Detect which cell encompasses the target text, then output its [x, y] center coordinate. 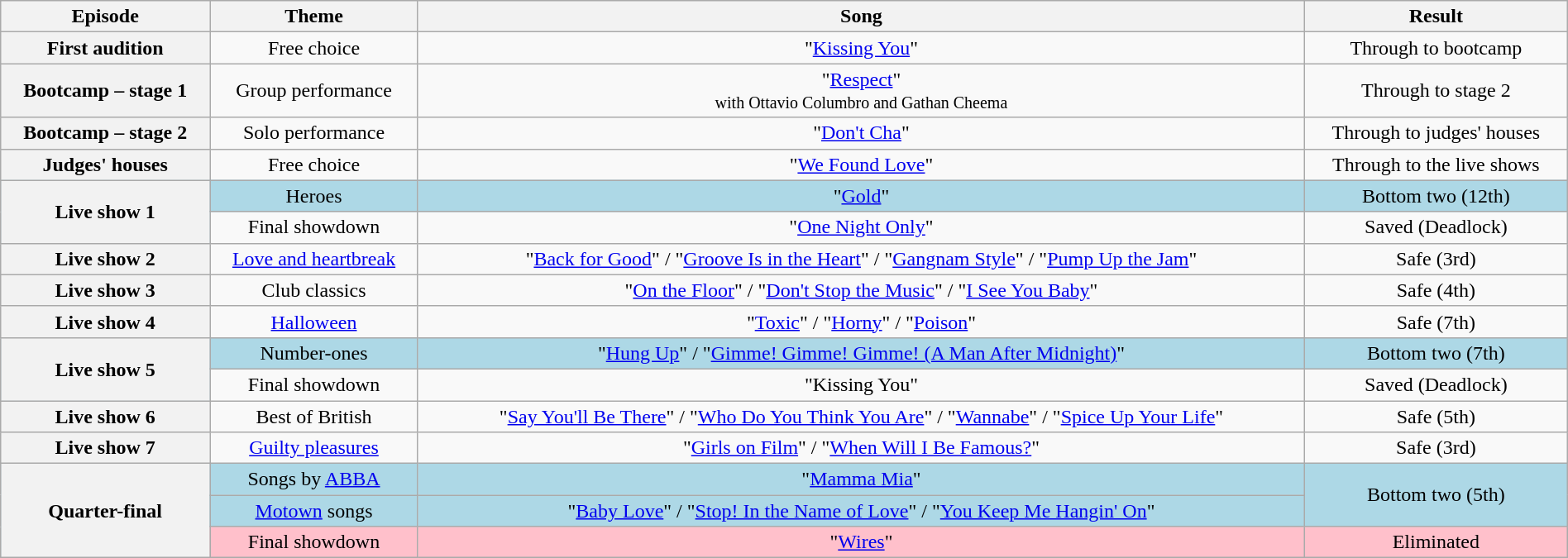
Live show 6 [106, 416]
Bottom two (7th) [1436, 353]
"Hung Up" / "Gimme! Gimme! Gimme! (A Man After Midnight)" [861, 353]
Songs by ABBA [314, 479]
Bottom two (5th) [1436, 495]
"Respect"with Ottavio Columbro and Gathan Cheema [861, 91]
"Gold" [861, 196]
Live show 3 [106, 290]
Through to stage 2 [1436, 91]
Guilty pleasures [314, 448]
Live show 2 [106, 259]
"Toxic" / "Horny" / "Poison" [861, 322]
Quarter-final [106, 511]
Through to bootcamp [1436, 48]
Bootcamp – stage 2 [106, 133]
"Mamma Mia" [861, 479]
Through to the live shows [1436, 165]
Halloween [314, 322]
Episode [106, 17]
Safe (5th) [1436, 416]
Result [1436, 17]
"Girls on Film" / "When Will I Be Famous?" [861, 448]
"On the Floor" / "Don't Stop the Music" / "I See You Baby" [861, 290]
Safe (7th) [1436, 322]
Eliminated [1436, 542]
Song [861, 17]
Theme [314, 17]
Best of British [314, 416]
Through to judges' houses [1436, 133]
"Say You'll Be There" / "Who Do You Think You Are" / "Wannabe" / "Spice Up Your Life" [861, 416]
"We Found Love" [861, 165]
Live show 1 [106, 212]
"Back for Good" / "Groove Is in the Heart" / "Gangnam Style" / "Pump Up the Jam" [861, 259]
"Don't Cha" [861, 133]
Solo performance [314, 133]
Love and heartbreak [314, 259]
Safe (4th) [1436, 290]
Judges' houses [106, 165]
"Baby Love" / "Stop! In the Name of Love" / "You Keep Me Hangin' On" [861, 511]
Group performance [314, 91]
First audition [106, 48]
Number-ones [314, 353]
Live show 4 [106, 322]
"One Night Only" [861, 227]
Club classics [314, 290]
Bootcamp – stage 1 [106, 91]
"Wires" [861, 542]
Heroes [314, 196]
Live show 7 [106, 448]
Live show 5 [106, 369]
Bottom two (12th) [1436, 196]
Motown songs [314, 511]
